Capture the cell that displays the provided text and extract its [x, y] central coordinate. 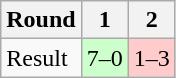
1–3 [152, 58]
Result [41, 58]
1 [104, 20]
Round [41, 20]
2 [152, 20]
7–0 [104, 58]
